From the cell containing the given text, extract its center point as [X, Y] coordinate. 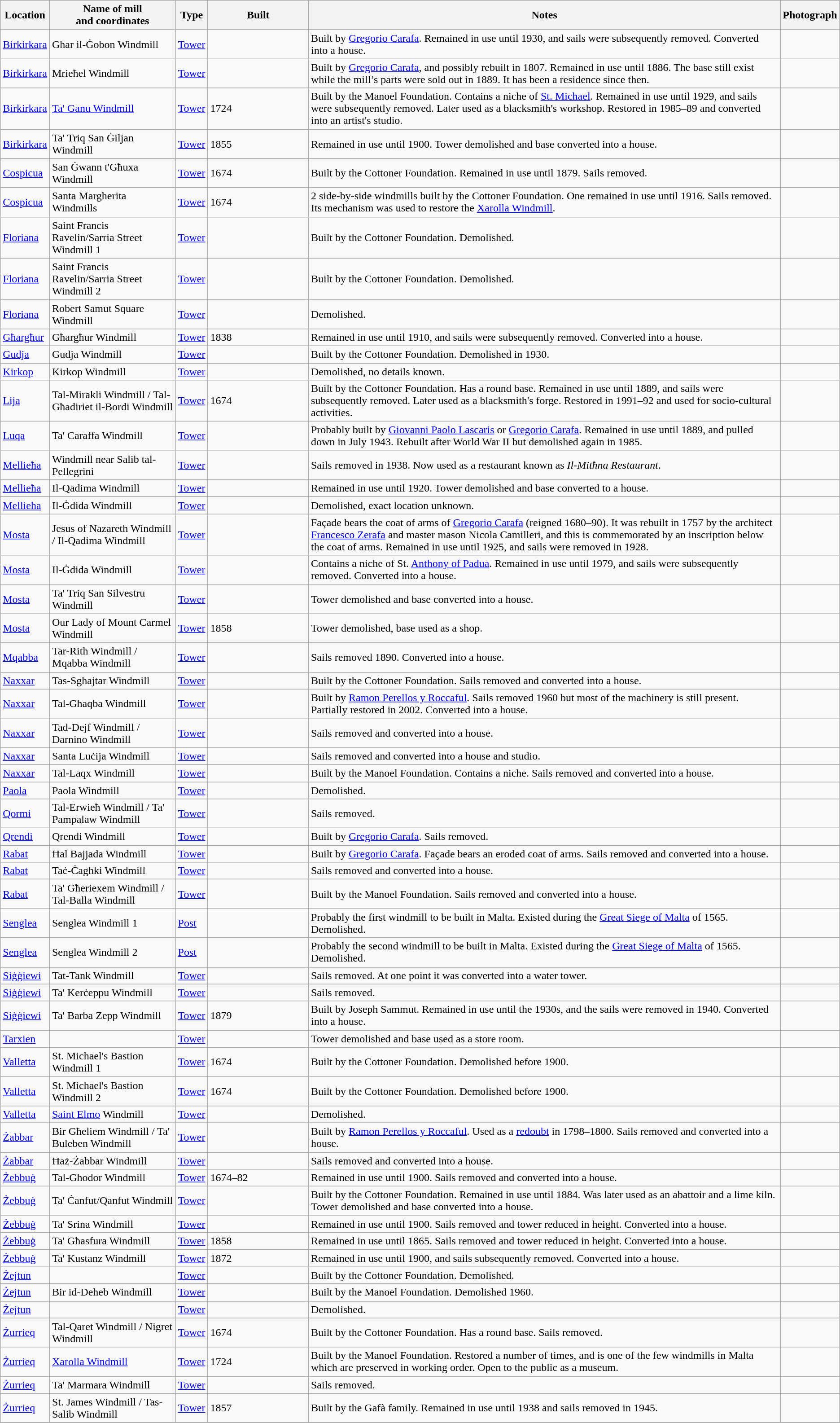
Built by Ramon Perellos y Roccaful. Used as a redoubt in 1798–1800. Sails removed and converted into a house. [544, 1138]
Saint Francis Ravelin/Sarria Street Windmill 2 [112, 279]
Built by the Cottoner Foundation. Has a round base. Sails removed. [544, 1332]
Tower demolished, base used as a shop. [544, 628]
Kirkop Windmill [112, 371]
Built by the Manoel Foundation. Contains a niche. Sails removed and converted into a house. [544, 773]
Built [258, 15]
Ta' Kerċeppu Windmill [112, 993]
Photograph [810, 15]
Il-Qadima Windmill [112, 488]
Tar-Rith Windmill / Mqabba Windmill [112, 657]
Qrendi Windmill [112, 837]
Gudja Windmill [112, 354]
Name of milland coordinates [112, 15]
Għargħur Windmill [112, 337]
Ħaż-Żabbar Windmill [112, 1160]
Senglea Windmill 2 [112, 953]
Sails removed. At one point it was converted into a water tower. [544, 975]
Tower demolished and base converted into a house. [544, 599]
Remained in use until 1920. Tower demolished and base converted to a house. [544, 488]
Ta' Barba Zepp Windmill [112, 1015]
Taċ-Ċagħki Windmill [112, 871]
Built by Gregorio Carafa. Remained in use until 1930, and sails were subsequently removed. Converted into a house. [544, 44]
Santa Margherita Windmills [112, 202]
Tal-Għodor Windmill [112, 1178]
Tad-Dejf Windmill / Darnino Windmill [112, 733]
Remained in use until 1910, and sails were subsequently removed. Converted into a house. [544, 337]
Tas-Sgħajtar Windmill [112, 681]
Qrendi [25, 837]
1872 [258, 1258]
Built by Gregorio Carafa. Sails removed. [544, 837]
Demolished, exact location unknown. [544, 505]
Saint Francis Ravelin/Sarria Street Windmill 1 [112, 237]
Ta' Għasfura Windmill [112, 1241]
Ta' Kustanz Windmill [112, 1258]
Built by Joseph Sammut. Remained in use until the 1930s, and the sails were removed in 1940. Converted into a house. [544, 1015]
St. Michael's Bastion Windmill 2 [112, 1091]
Jesus of Nazareth Windmill / Il-Qadima Windmill [112, 535]
Ta' Srina Windmill [112, 1224]
Tal-Għaqba Windmill [112, 704]
Ta' Ganu Windmill [112, 109]
Bir id-Deheb Windmill [112, 1292]
Paola [25, 791]
San Ġwann t'Għuxa Windmill [112, 173]
Mrieħel Windmill [112, 74]
Probably the first windmill to be built in Malta. Existed during the Great Siege of Malta of 1565. Demolished. [544, 923]
Built by the Cottoner Foundation. Sails removed and converted into a house. [544, 681]
Demolished, no details known. [544, 371]
Għar il-Ġobon Windmill [112, 44]
1674–82 [258, 1178]
Għargħur [25, 337]
Tower demolished and base used as a store room. [544, 1039]
Luqa [25, 436]
Tarxien [25, 1039]
Contains a niche of St. Anthony of Padua. Remained in use until 1979, and sails were subsequently removed. Converted into a house. [544, 570]
Tat-Tank Windmill [112, 975]
Ħal Bajjada Windmill [112, 854]
St. Michael's Bastion Windmill 1 [112, 1062]
Our Lady of Mount Carmel Windmill [112, 628]
Mqabba [25, 657]
1838 [258, 337]
Lija [25, 401]
Windmill near Salib tal-Pellegrini [112, 465]
Ta' Għeriexem Windmill / Tal-Balla Windmill [112, 894]
Tal-Qaret Windmill / Nigret Windmill [112, 1332]
Built by the Manoel Foundation. Demolished 1960. [544, 1292]
Built by the Cottoner Foundation. Demolished in 1930. [544, 354]
Paola Windmill [112, 791]
Remained in use until 1900. Sails removed and converted into a house. [544, 1178]
Ta' Triq San Silvestru Windmill [112, 599]
Probably the second windmill to be built in Malta. Existed during the Great Siege of Malta of 1565. Demolished. [544, 953]
Notes [544, 15]
Remained in use until 1865. Sails removed and tower reduced in height. Converted into a house. [544, 1241]
Built by Gregorio Carafa. Façade bears an eroded coat of arms. Sails removed and converted into a house. [544, 854]
Ta' Marmara Windmill [112, 1385]
Sails removed in 1938. Now used as a restaurant known as Il-Mitħna Restaurant. [544, 465]
1855 [258, 144]
Xarolla Windmill [112, 1362]
Santa Luċija Windmill [112, 756]
1857 [258, 1408]
Senglea Windmill 1 [112, 923]
Sails removed 1890. Converted into a house. [544, 657]
Sails removed and converted into a house and studio. [544, 756]
St. James Windmill / Tas-Salib Windmill [112, 1408]
Qormi [25, 813]
Remained in use until 1900, and sails subsequently removed. Converted into a house. [544, 1258]
Tal-Laqx Windmill [112, 773]
Type [192, 15]
Tal-Erwieħ Windmill / Ta' Pampalaw Windmill [112, 813]
Remained in use until 1900. Sails removed and tower reduced in height. Converted into a house. [544, 1224]
Built by the Manoel Foundation. Sails removed and converted into a house. [544, 894]
Built by the Gafà family. Remained in use until 1938 and sails removed in 1945. [544, 1408]
Ta' Caraffa Windmill [112, 436]
Robert Samut Square Windmill [112, 314]
Tal-Mirakli Windmill / Tal-Għadiriet il-Bordi Windmill [112, 401]
Remained in use until 1900. Tower demolished and base converted into a house. [544, 144]
Built by the Cottoner Foundation. Remained in use until 1879. Sails removed. [544, 173]
Ta' Triq San Ġiljan Windmill [112, 144]
Bir Għeliem Windmill / Ta' Buleben Windmill [112, 1138]
Location [25, 15]
Ta' Ċanfut/Qanfut Windmill [112, 1201]
Kirkop [25, 371]
1879 [258, 1015]
Gudja [25, 354]
Saint Elmo Windmill [112, 1114]
